Find where the given text appears and provide that cell's center as (x, y) coordinate. 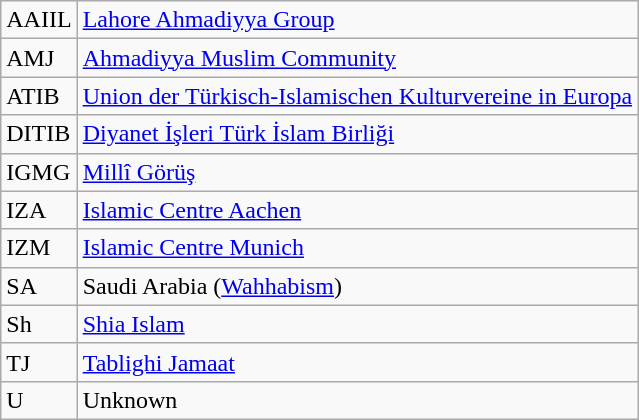
Diyanet İşleri Türk İslam Birliği (357, 134)
Lahore Ahmadiyya Group (357, 20)
SA (39, 286)
Islamic Centre Munich (357, 248)
Ahmadiyya Muslim Community (357, 58)
Unknown (357, 400)
Union der Türkisch-Islamischen Kulturvereine in Europa (357, 96)
Islamic Centre Aachen (357, 210)
IZA (39, 210)
Millî Görüş (357, 172)
Tablighi Jamaat (357, 362)
IZM (39, 248)
Sh (39, 324)
DITIB (39, 134)
AMJ (39, 58)
TJ (39, 362)
U (39, 400)
IGMG (39, 172)
ATIB (39, 96)
Saudi Arabia (Wahhabism) (357, 286)
Shia Islam (357, 324)
AAIIL (39, 20)
